Search for the cell housing the specified text and yield its [x, y] center coordinate. 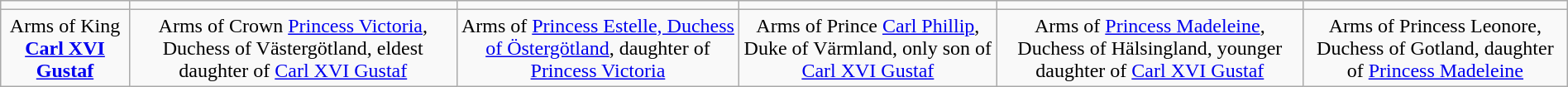
Arms of King Carl XVI Gustaf [65, 48]
Arms of Princess Madeleine, Duchess of Hälsingland, younger daughter of Carl XVI Gustaf [1150, 48]
Arms of Prince Carl Phillip, Duke of Värmland, only son of Carl XVI Gustaf [868, 48]
Arms of Crown Princess Victoria, Duchess of Västergötland, eldest daughter of Carl XVI Gustaf [293, 48]
Arms of Princess Leonore, Duchess of Gotland, daughter of Princess Madeleine [1436, 48]
Arms of Princess Estelle, Duchess of Östergötland, daughter of Princess Victoria [597, 48]
